Capture the cell that displays the provided text and extract its [x, y] central coordinate. 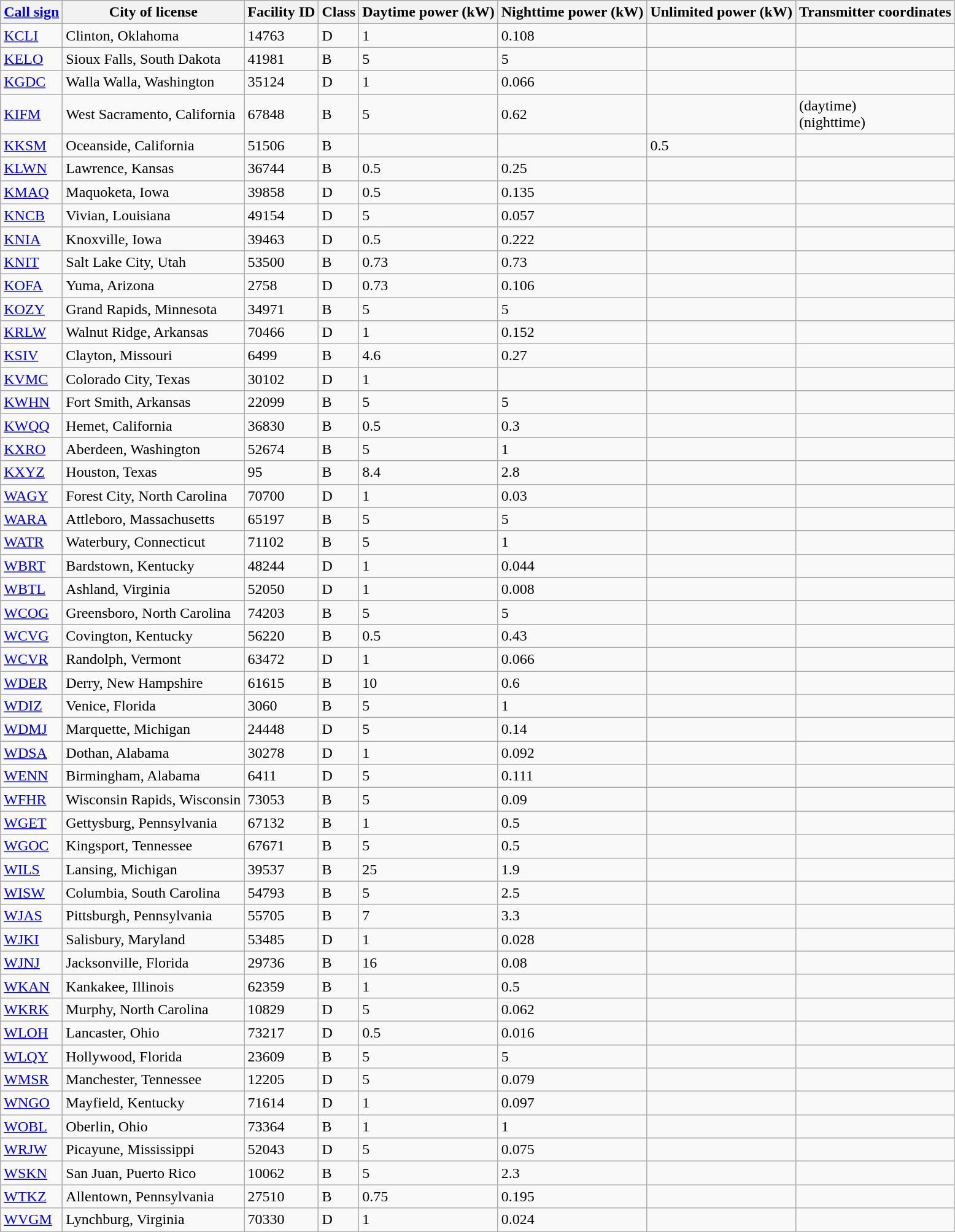
WILS [32, 869]
Grand Rapids, Minnesota [153, 309]
53485 [281, 939]
0.152 [572, 333]
Forest City, North Carolina [153, 496]
Birmingham, Alabama [153, 776]
Dothan, Alabama [153, 753]
WNGO [32, 1103]
WJKI [32, 939]
KOZY [32, 309]
39858 [281, 192]
Lansing, Michigan [153, 869]
55705 [281, 916]
71102 [281, 542]
Murphy, North Carolina [153, 1009]
22099 [281, 402]
0.079 [572, 1080]
Wisconsin Rapids, Wisconsin [153, 799]
0.25 [572, 169]
Covington, Kentucky [153, 636]
41981 [281, 59]
14763 [281, 36]
Lynchburg, Virginia [153, 1220]
WTKZ [32, 1196]
KIFM [32, 114]
KXYZ [32, 472]
0.08 [572, 963]
KVMC [32, 379]
70700 [281, 496]
63472 [281, 659]
KXRO [32, 449]
67671 [281, 846]
0.016 [572, 1033]
KGDC [32, 82]
WKRK [32, 1009]
4.6 [428, 356]
0.057 [572, 215]
KSIV [32, 356]
61615 [281, 683]
67132 [281, 823]
36744 [281, 169]
35124 [281, 82]
0.03 [572, 496]
36830 [281, 426]
Maquoketa, Iowa [153, 192]
WCOG [32, 612]
39463 [281, 239]
City of license [153, 12]
0.27 [572, 356]
30102 [281, 379]
Daytime power (kW) [428, 12]
52674 [281, 449]
Unlimited power (kW) [722, 12]
29736 [281, 963]
WDER [32, 683]
24448 [281, 730]
WDSA [32, 753]
0.024 [572, 1220]
10 [428, 683]
Aberdeen, Washington [153, 449]
0.195 [572, 1196]
Picayune, Mississippi [153, 1150]
KOFA [32, 285]
Oberlin, Ohio [153, 1126]
0.044 [572, 566]
Walnut Ridge, Arkansas [153, 333]
KCLI [32, 36]
WLOH [32, 1033]
16 [428, 963]
Clinton, Oklahoma [153, 36]
KRLW [32, 333]
Venice, Florida [153, 706]
39537 [281, 869]
WGOC [32, 846]
0.09 [572, 799]
WVGM [32, 1220]
Jacksonville, Florida [153, 963]
WGET [32, 823]
WFHR [32, 799]
Lancaster, Ohio [153, 1033]
Nighttime power (kW) [572, 12]
62359 [281, 986]
Salisbury, Maryland [153, 939]
WDIZ [32, 706]
73217 [281, 1033]
0.111 [572, 776]
Knoxville, Iowa [153, 239]
10829 [281, 1009]
6499 [281, 356]
1.9 [572, 869]
Marquette, Michigan [153, 730]
West Sacramento, California [153, 114]
KMAQ [32, 192]
2758 [281, 285]
KNCB [32, 215]
Colorado City, Texas [153, 379]
WDMJ [32, 730]
Call sign [32, 12]
10062 [281, 1173]
0.097 [572, 1103]
Columbia, South Carolina [153, 893]
52043 [281, 1150]
Kankakee, Illinois [153, 986]
Lawrence, Kansas [153, 169]
95 [281, 472]
KNIT [32, 262]
0.62 [572, 114]
0.135 [572, 192]
12205 [281, 1080]
3060 [281, 706]
30278 [281, 753]
74203 [281, 612]
Kingsport, Tennessee [153, 846]
KELO [32, 59]
WKAN [32, 986]
KKSM [32, 145]
51506 [281, 145]
Randolph, Vermont [153, 659]
0.3 [572, 426]
Greensboro, North Carolina [153, 612]
KLWN [32, 169]
WBTL [32, 589]
67848 [281, 114]
Sioux Falls, South Dakota [153, 59]
0.062 [572, 1009]
73364 [281, 1126]
Waterbury, Connecticut [153, 542]
Clayton, Missouri [153, 356]
0.008 [572, 589]
49154 [281, 215]
Transmitter coordinates [875, 12]
3.3 [572, 916]
WCVG [32, 636]
WCVR [32, 659]
WBRT [32, 566]
Yuma, Arizona [153, 285]
Derry, New Hampshire [153, 683]
Vivian, Louisiana [153, 215]
0.106 [572, 285]
Facility ID [281, 12]
KNIA [32, 239]
Gettysburg, Pennsylvania [153, 823]
34971 [281, 309]
WARA [32, 519]
70466 [281, 333]
73053 [281, 799]
Walla Walla, Washington [153, 82]
KWQQ [32, 426]
0.092 [572, 753]
WJAS [32, 916]
56220 [281, 636]
71614 [281, 1103]
WAGY [32, 496]
Hemet, California [153, 426]
0.222 [572, 239]
0.028 [572, 939]
WENN [32, 776]
70330 [281, 1220]
WOBL [32, 1126]
2.8 [572, 472]
0.75 [428, 1196]
WATR [32, 542]
Mayfield, Kentucky [153, 1103]
48244 [281, 566]
0.075 [572, 1150]
23609 [281, 1056]
WSKN [32, 1173]
KWHN [32, 402]
San Juan, Puerto Rico [153, 1173]
2.5 [572, 893]
Salt Lake City, Utah [153, 262]
Houston, Texas [153, 472]
WMSR [32, 1080]
(daytime) (nighttime) [875, 114]
7 [428, 916]
Oceanside, California [153, 145]
Bardstown, Kentucky [153, 566]
54793 [281, 893]
0.6 [572, 683]
Allentown, Pennsylvania [153, 1196]
Pittsburgh, Pennsylvania [153, 916]
WJNJ [32, 963]
8.4 [428, 472]
0.14 [572, 730]
WLQY [32, 1056]
0.108 [572, 36]
WRJW [32, 1150]
27510 [281, 1196]
Ashland, Virginia [153, 589]
0.43 [572, 636]
Fort Smith, Arkansas [153, 402]
Class [339, 12]
25 [428, 869]
WISW [32, 893]
53500 [281, 262]
6411 [281, 776]
Attleboro, Massachusetts [153, 519]
Manchester, Tennessee [153, 1080]
65197 [281, 519]
52050 [281, 589]
Hollywood, Florida [153, 1056]
2.3 [572, 1173]
